Provide the (X, Y) coordinate of the cell's center where the given text is located.  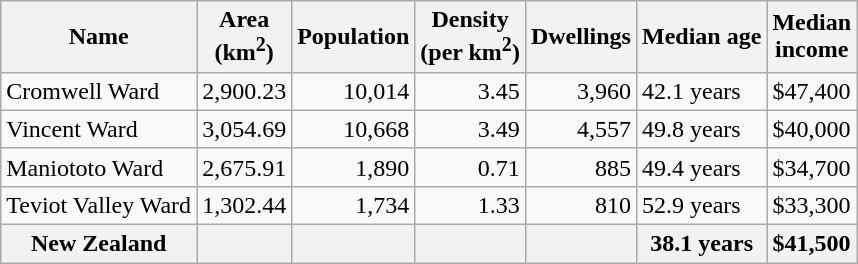
10,668 (354, 129)
Medianincome (812, 37)
0.71 (470, 167)
10,014 (354, 91)
3.49 (470, 129)
Cromwell Ward (99, 91)
$40,000 (812, 129)
$33,300 (812, 205)
Population (354, 37)
1,890 (354, 167)
49.8 years (701, 129)
2,675.91 (244, 167)
Name (99, 37)
3,960 (580, 91)
$41,500 (812, 244)
Dwellings (580, 37)
885 (580, 167)
3.45 (470, 91)
52.9 years (701, 205)
3,054.69 (244, 129)
49.4 years (701, 167)
1.33 (470, 205)
Maniototo Ward (99, 167)
1,734 (354, 205)
1,302.44 (244, 205)
$34,700 (812, 167)
New Zealand (99, 244)
Area(km2) (244, 37)
Median age (701, 37)
4,557 (580, 129)
Density(per km2) (470, 37)
Teviot Valley Ward (99, 205)
2,900.23 (244, 91)
$47,400 (812, 91)
Vincent Ward (99, 129)
810 (580, 205)
42.1 years (701, 91)
38.1 years (701, 244)
